Return the [X, Y] coordinate for the center point of the cell that contains the specified text.  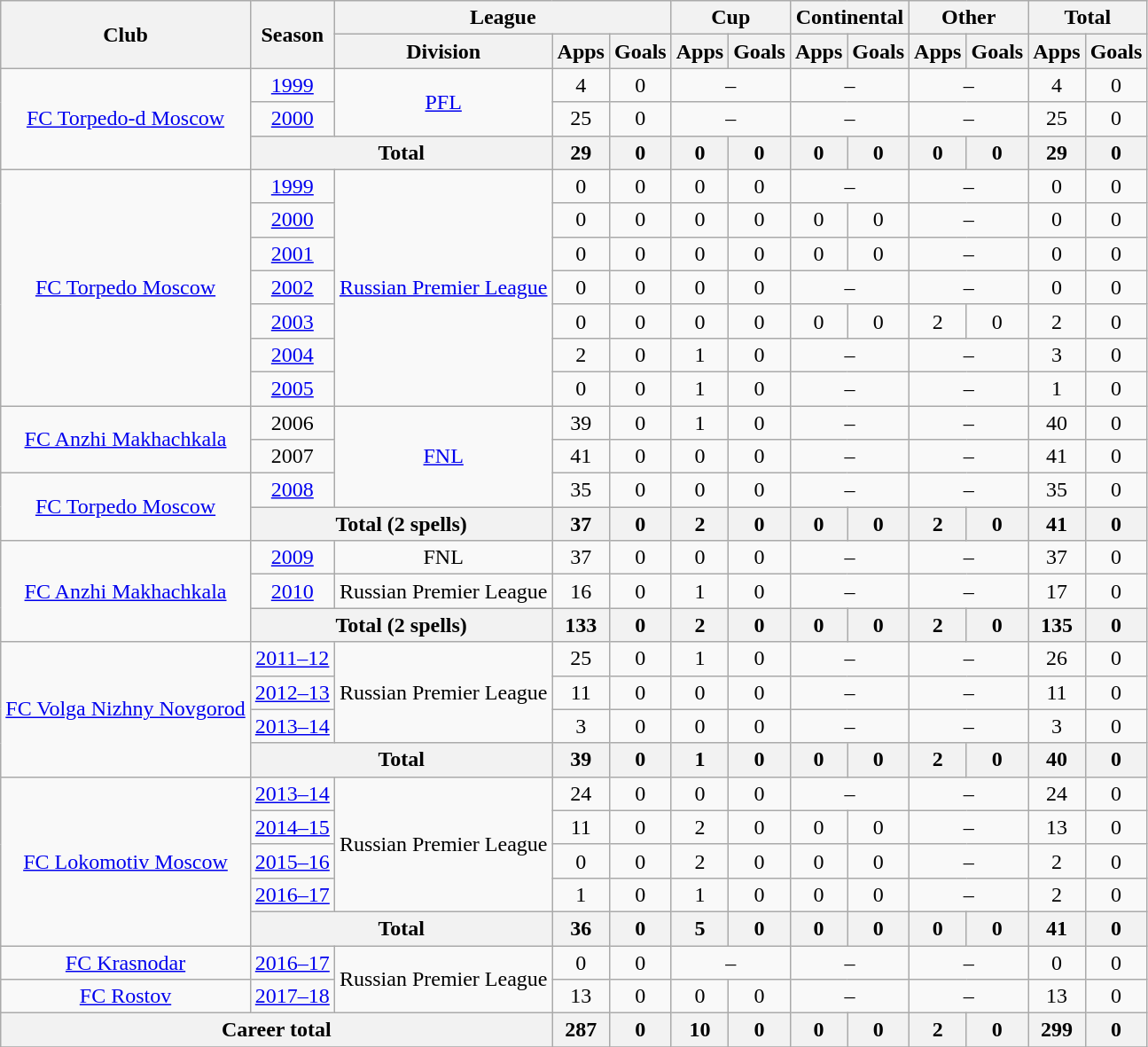
17 [1057, 591]
2010 [293, 591]
2015–16 [293, 861]
Other [969, 18]
FC Torpedo-d Moscow [126, 119]
2009 [293, 558]
26 [1057, 659]
5 [699, 928]
2002 [293, 287]
36 [581, 928]
2007 [293, 457]
Club [126, 35]
2011–12 [293, 659]
2003 [293, 321]
FC Rostov [126, 996]
16 [581, 591]
Continental [849, 18]
133 [581, 625]
League [503, 18]
2008 [293, 490]
2006 [293, 423]
2017–18 [293, 996]
FC Volga Nizhny Novgorod [126, 709]
2012–13 [293, 692]
Cup [730, 18]
Career total [277, 1030]
FC Lokomotiv Moscow [126, 861]
299 [1057, 1030]
Division [443, 51]
2004 [293, 355]
2005 [293, 388]
2001 [293, 254]
135 [1057, 625]
2014–15 [293, 827]
Season [293, 35]
FC Krasnodar [126, 962]
287 [581, 1030]
PFL [443, 102]
10 [699, 1030]
